Capture the cell that displays the provided text and extract its (X, Y) central coordinate. 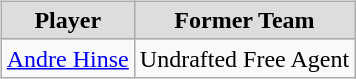
Player (68, 20)
Undrafted Free Agent (244, 58)
Andre Hinse (68, 58)
Former Team (244, 20)
